Identify which cell holds the provided text, then report its (X, Y) central coordinate. 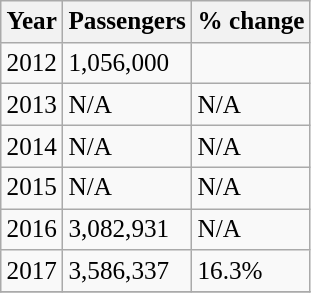
2012 (32, 63)
2014 (32, 146)
2013 (32, 105)
2016 (32, 229)
% change (252, 22)
3,082,931 (128, 229)
Year (32, 22)
3,586,337 (128, 271)
2015 (32, 188)
1,056,000 (128, 63)
2017 (32, 271)
Passengers (128, 22)
16.3% (252, 271)
